From the cell containing the given text, extract its center point as (x, y) coordinate. 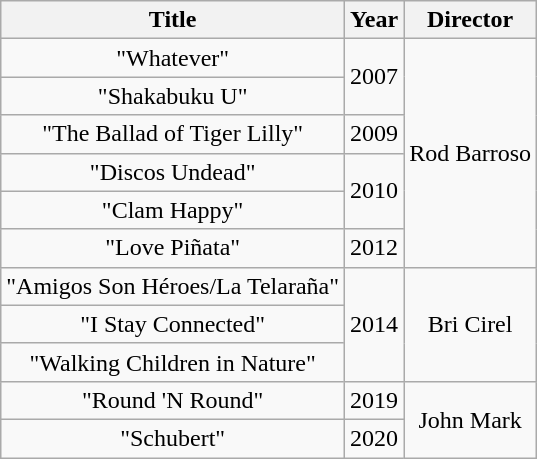
2010 (374, 191)
"I Stay Connected" (173, 324)
Title (173, 20)
"Clam Happy" (173, 210)
"The Ballad of Tiger Lilly" (173, 134)
Rod Barroso (470, 153)
2020 (374, 438)
2014 (374, 324)
"Schubert" (173, 438)
Bri Cirel (470, 324)
"Round 'N Round" (173, 400)
Year (374, 20)
John Mark (470, 419)
"Amigos Son Héroes/La Telaraña" (173, 286)
Director (470, 20)
"Discos Undead" (173, 172)
"Walking Children in Nature" (173, 362)
"Shakabuku U" (173, 96)
2007 (374, 77)
"Love Piñata" (173, 248)
2009 (374, 134)
2019 (374, 400)
2012 (374, 248)
"Whatever" (173, 58)
